Locate the cell with the specified text and output its (X, Y) center coordinate. 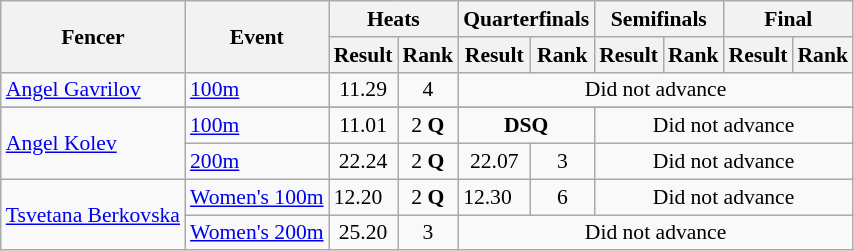
22.24 (364, 162)
Tsvetana Berkovska (93, 214)
11.29 (364, 90)
Women's 100m (257, 197)
Event (257, 36)
Final (788, 19)
12.30 (494, 197)
200m (257, 162)
Fencer (93, 36)
Women's 200m (257, 233)
12.20 (364, 197)
Angel Gavrilov (93, 90)
22.07 (494, 162)
DSQ (526, 126)
11.01 (364, 126)
Angel Kolev (93, 144)
Heats (394, 19)
25.20 (364, 233)
4 (428, 90)
Quarterfinals (526, 19)
Semifinals (658, 19)
6 (562, 197)
